Locate the cell with the specified text and output its [x, y] center coordinate. 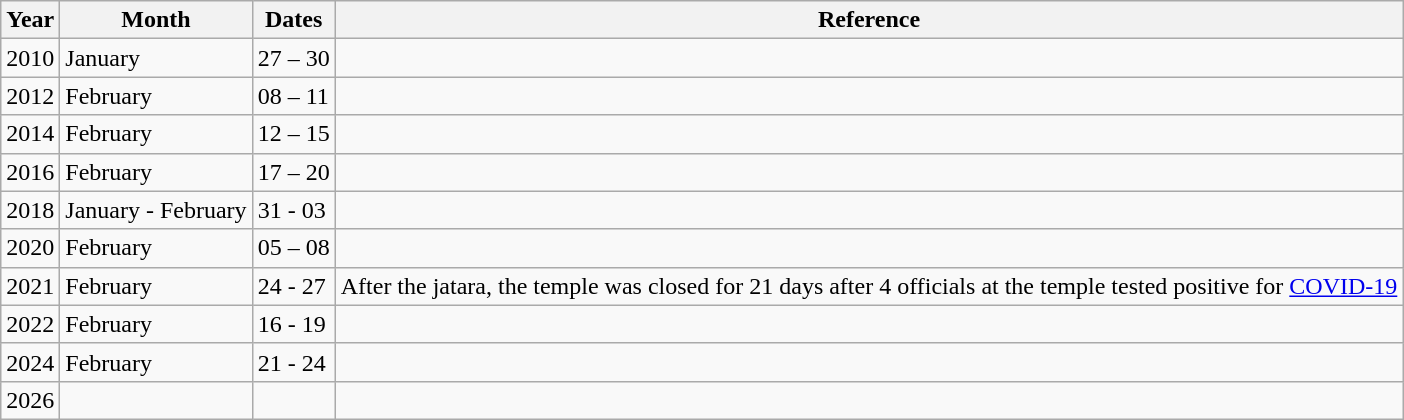
17 – 20 [294, 172]
2022 [30, 324]
2012 [30, 96]
24 - 27 [294, 286]
16 - 19 [294, 324]
31 - 03 [294, 210]
2020 [30, 248]
2010 [30, 58]
27 – 30 [294, 58]
After the jatara, the temple was closed for 21 days after 4 officials at the temple tested positive for COVID-19 [869, 286]
2014 [30, 134]
12 – 15 [294, 134]
January - February [156, 210]
2018 [30, 210]
January [156, 58]
05 – 08 [294, 248]
21 - 24 [294, 362]
Year [30, 20]
08 – 11 [294, 96]
Reference [869, 20]
2024 [30, 362]
2021 [30, 286]
2026 [30, 400]
Dates [294, 20]
Month [156, 20]
2016 [30, 172]
